Identify which cell holds the provided text, then report its [x, y] central coordinate. 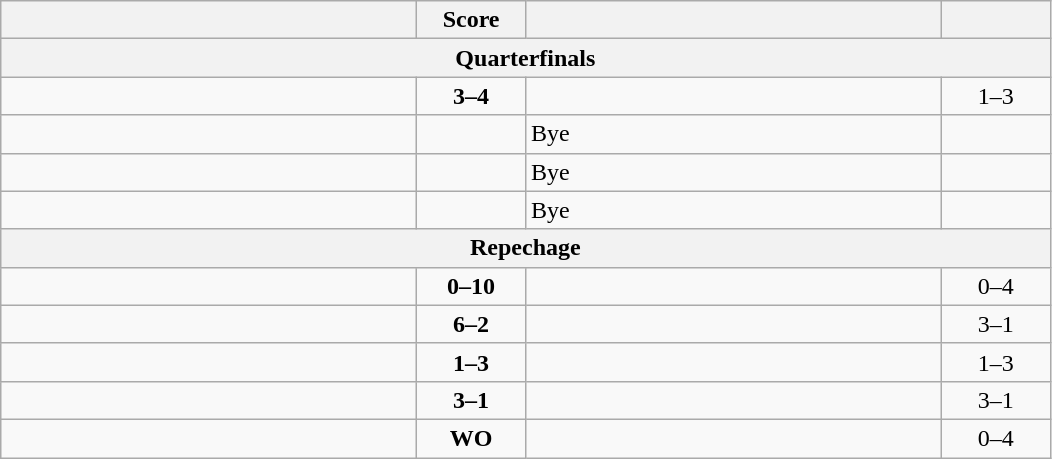
3–4 [472, 96]
Score [472, 20]
6–2 [472, 324]
0–10 [472, 286]
WO [472, 438]
Quarterfinals [526, 58]
Repechage [526, 248]
